Identify which cell holds the provided text, then report its (X, Y) central coordinate. 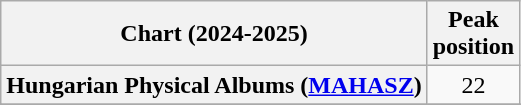
Hungarian Physical Albums (MAHASZ) (214, 85)
Chart (2024-2025) (214, 34)
22 (473, 85)
Peakposition (473, 34)
